Return (x, y) of the center of cell containing provided text 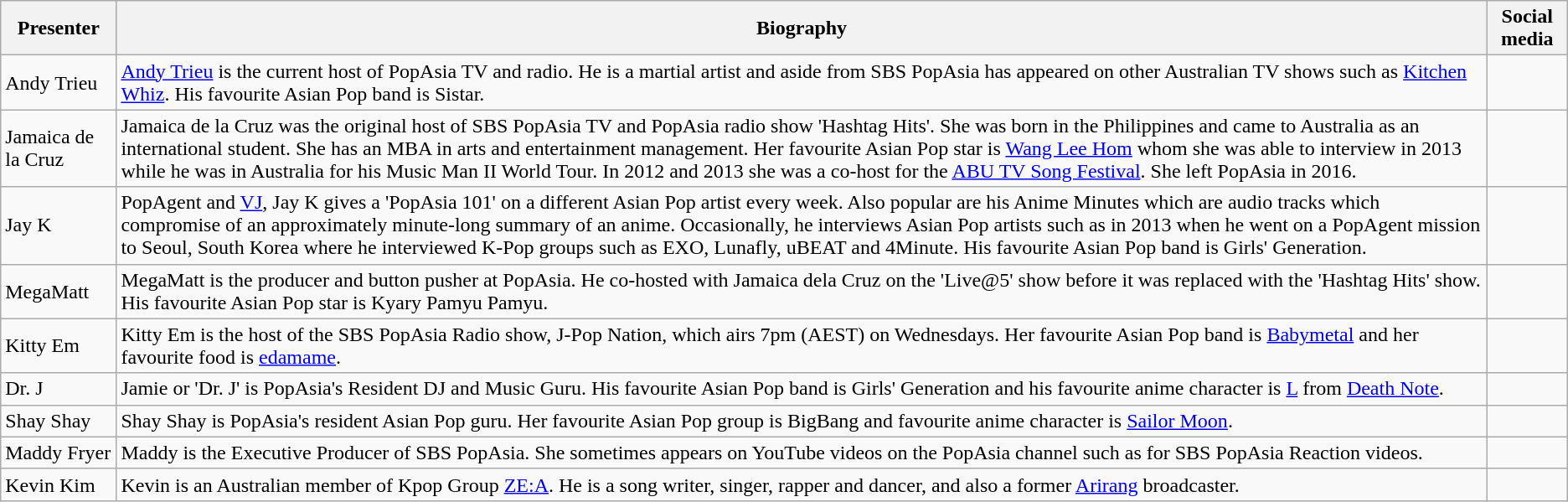
Dr. J (59, 389)
Maddy Fryer (59, 453)
Jamaica de la Cruz (59, 148)
Biography (802, 28)
Shay Shay is PopAsia's resident Asian Pop guru. Her favourite Asian Pop group is BigBang and favourite anime character is Sailor Moon. (802, 421)
Kitty Em (59, 345)
Social media (1527, 28)
Jay K (59, 225)
Kevin Kim (59, 484)
MegaMatt (59, 292)
Kevin is an Australian member of Kpop Group ZE:A. He is a song writer, singer, rapper and dancer, and also a former Arirang broadcaster. (802, 484)
Presenter (59, 28)
Andy Trieu (59, 82)
Shay Shay (59, 421)
